Return the (x, y) coordinate for the center point of the cell that contains the specified text.  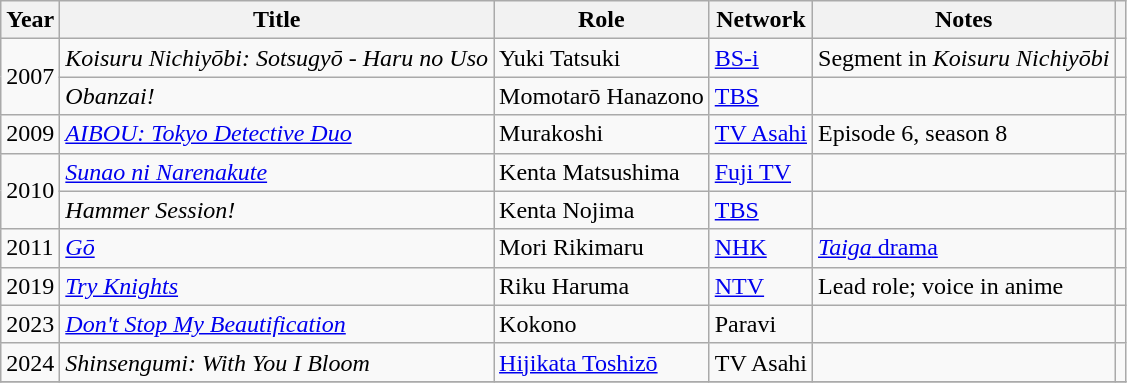
Role (602, 20)
Taiga drama (964, 248)
Hijikata Toshizō (602, 362)
Notes (964, 20)
2024 (30, 362)
2023 (30, 324)
2010 (30, 191)
Year (30, 20)
Don't Stop My Beautification (277, 324)
Try Knights (277, 286)
Sunao ni Narenakute (277, 172)
Momotarō Hanazono (602, 96)
Koisuru Nichiyōbi: Sotsugyō - Haru no Uso (277, 58)
AIBOU: Tokyo Detective Duo (277, 134)
2011 (30, 248)
Title (277, 20)
2009 (30, 134)
BS-i (760, 58)
NHK (760, 248)
2007 (30, 77)
Kenta Matsushima (602, 172)
Lead role; voice in anime (964, 286)
Kenta Nojima (602, 210)
Segment in Koisuru Nichiyōbi (964, 58)
NTV (760, 286)
Episode 6, season 8 (964, 134)
Hammer Session! (277, 210)
Network (760, 20)
Riku Haruma (602, 286)
2019 (30, 286)
Mori Rikimaru (602, 248)
Gō (277, 248)
Murakoshi (602, 134)
Fuji TV (760, 172)
Yuki Tatsuki (602, 58)
Shinsengumi: With You I Bloom (277, 362)
Kokono (602, 324)
Paravi (760, 324)
Obanzai! (277, 96)
